Search for the cell housing the specified text and yield its [X, Y] center coordinate. 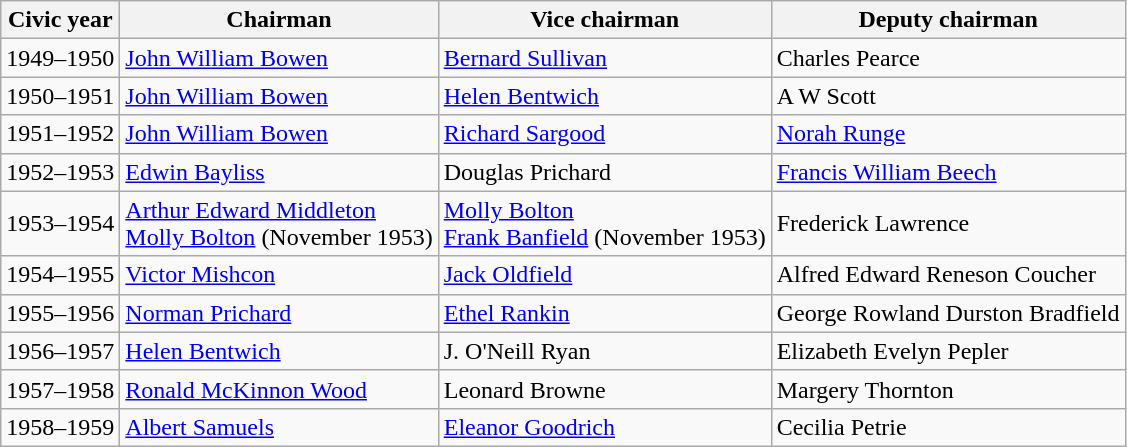
Albert Samuels [279, 427]
Cecilia Petrie [948, 427]
Chairman [279, 20]
Francis William Beech [948, 172]
Arthur Edward Middleton Molly Bolton (November 1953) [279, 224]
Civic year [60, 20]
Eleanor Goodrich [604, 427]
Charles Pearce [948, 58]
1949–1950 [60, 58]
Richard Sargood [604, 134]
1956–1957 [60, 351]
Margery Thornton [948, 389]
Jack Oldfield [604, 275]
1953–1954 [60, 224]
Deputy chairman [948, 20]
Frederick Lawrence [948, 224]
Molly Bolton Frank Banfield (November 1953) [604, 224]
1952–1953 [60, 172]
Alfred Edward Reneson Coucher [948, 275]
Ethel Rankin [604, 313]
1954–1955 [60, 275]
1951–1952 [60, 134]
1958–1959 [60, 427]
1957–1958 [60, 389]
1955–1956 [60, 313]
Douglas Prichard [604, 172]
Ronald McKinnon Wood [279, 389]
A W Scott [948, 96]
Leonard Browne [604, 389]
Elizabeth Evelyn Pepler [948, 351]
1950–1951 [60, 96]
Victor Mishcon [279, 275]
Vice chairman [604, 20]
Edwin Bayliss [279, 172]
Norah Runge [948, 134]
Bernard Sullivan [604, 58]
Norman Prichard [279, 313]
J. O'Neill Ryan [604, 351]
George Rowland Durston Bradfield [948, 313]
